Scan for the cell matching the given text and deliver its [x, y] coordinate at center. 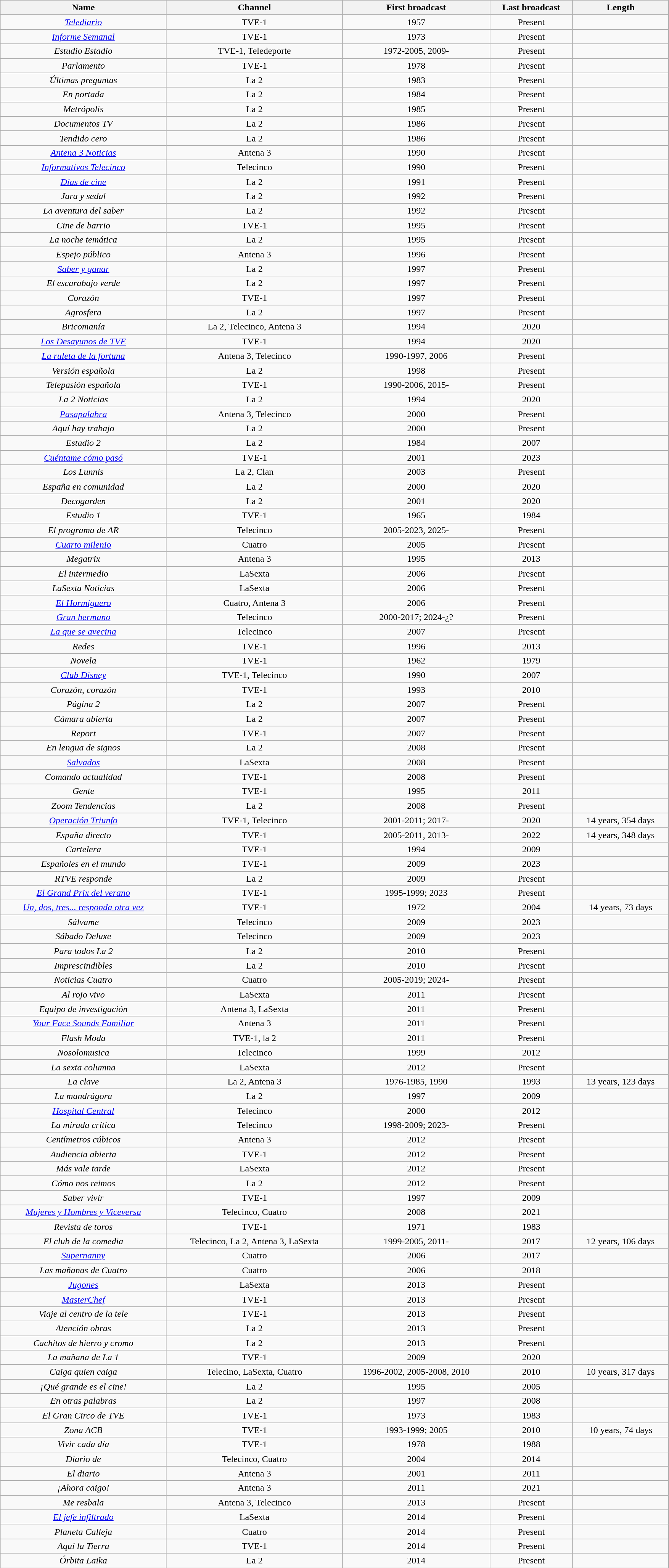
1979 [531, 661]
Más vale tarde [83, 1169]
2001-2011; 2017- [416, 820]
2003 [416, 472]
Flash Moda [83, 1038]
2005-2011, 2013- [416, 835]
Un, dos, tres... responda otra vez [83, 908]
Diario de [83, 1459]
Viaje al centro de la tele [83, 1314]
1999-2005, 2011- [416, 1241]
1972-2005, 2009- [416, 51]
En otras palabras [83, 1401]
2022 [531, 835]
Audiencia abierta [83, 1154]
Agrosfera [83, 312]
Tendido cero [83, 138]
Pasapalabra [83, 414]
1965 [416, 516]
10 years, 317 days [621, 1372]
2005-2023, 2025- [416, 530]
¡Qué grande es el cine! [83, 1386]
Página 2 [83, 704]
Antena 3 Noticias [83, 153]
Aquí hay trabajo [83, 429]
Me resbala [83, 1502]
Report [83, 733]
Versión española [83, 370]
Cuéntame cómo pasó [83, 458]
Informativos Telecinco [83, 167]
1972 [416, 908]
Documentos TV [83, 124]
Informe Semanal [83, 37]
14 years, 354 days [621, 820]
2018 [531, 1270]
La noche temática [83, 240]
1990-1997, 2006 [416, 356]
Telecino, LaSexta, Cuatro [254, 1372]
Bricomanía [83, 327]
Revista de toros [83, 1227]
Telecinco, La 2, Antena 3, LaSexta [254, 1241]
Operación Triunfo [83, 820]
Name [83, 8]
Metrópolis [83, 109]
Estudio Estadio [83, 51]
Cámara abierta [83, 719]
La ruleta de la fortuna [83, 356]
1999 [416, 1052]
Megatrix [83, 559]
Vivir cada día [83, 1444]
12 years, 106 days [621, 1241]
Telediario [83, 22]
Caiga quien caiga [83, 1372]
Sábado Deluxe [83, 937]
10 years, 74 days [621, 1430]
TVE-1, Teledeporte [254, 51]
Noticias Cuatro [83, 980]
1996-2002, 2005-2008, 2010 [416, 1372]
El diario [83, 1473]
RTVE responde [83, 878]
Corazón [83, 298]
Zona ACB [83, 1430]
La aventura del saber [83, 211]
1988 [531, 1444]
Al rojo vivo [83, 994]
Saber vivir [83, 1198]
Antena 3, LaSexta [254, 1009]
Gente [83, 791]
Cuatro, Antena 3 [254, 602]
14 years, 73 days [621, 908]
Cartelera [83, 849]
Telepasión española [83, 385]
Órbita Laika [83, 1560]
Equipo de investigación [83, 1009]
Your Face Sounds Familiar [83, 1023]
Últimas preguntas [83, 80]
El programa de AR [83, 530]
1991 [416, 182]
El Grand Prix del verano [83, 893]
La 2, Telecinco, Antena 3 [254, 327]
Zoom Tendencias [83, 806]
Corazón, corazón [83, 690]
Días de cine [83, 182]
Saber y ganar [83, 269]
La mañana de La 1 [83, 1358]
Estudio 1 [83, 516]
Hospital Central [83, 1111]
Planeta Calleja [83, 1531]
La sexta columna [83, 1067]
En portada [83, 95]
Supernanny [83, 1256]
El escarabajo verde [83, 283]
En lengua de signos [83, 748]
1971 [416, 1227]
First broadcast [416, 8]
La mirada crítica [83, 1125]
Club Disney [83, 675]
Decogarden [83, 501]
2000-2017; 2024-¿? [416, 617]
Centímetros cúbicos [83, 1140]
Los Lunnis [83, 472]
Cuarto milenio [83, 545]
Last broadcast [531, 8]
1990-2006, 2015- [416, 385]
Channel [254, 8]
Jugones [83, 1285]
Cachitos de hierro y cromo [83, 1343]
Novela [83, 661]
Atención obras [83, 1328]
1957 [416, 22]
Para todos La 2 [83, 951]
El jefe infiltrado [83, 1517]
1995-1999; 2023 [416, 893]
1998-2009; 2023- [416, 1125]
Jara y sedal [83, 196]
Aquí la Tierra [83, 1546]
España en comunidad [83, 487]
Españoles en el mundo [83, 864]
¡Ahora caigo! [83, 1488]
Estadio 2 [83, 443]
El Gran Circo de TVE [83, 1415]
España directo [83, 835]
1993-1999; 2005 [416, 1430]
La clave [83, 1081]
Los Desayunos de TVE [83, 341]
2005-2019; 2024- [416, 980]
Salvados [83, 762]
La 2, Antena 3 [254, 1081]
Mujeres y Hombres y Viceversa [83, 1212]
MasterChef [83, 1299]
Length [621, 8]
Sálvame [83, 922]
1998 [416, 370]
La 2, Clan [254, 472]
LaSexta Noticias [83, 588]
1976-1985, 1990 [416, 1081]
Las mañanas de Cuatro [83, 1270]
El intermedio [83, 574]
Imprescindibles [83, 966]
Parlamento [83, 66]
1985 [416, 109]
La que se avecina [83, 631]
Comando actualidad [83, 777]
El Hormiguero [83, 602]
Espejo público [83, 254]
Cómo nos reimos [83, 1183]
Nosolomusica [83, 1052]
Gran hermano [83, 617]
Redes [83, 646]
1962 [416, 661]
La mandrágora [83, 1096]
El club de la comedia [83, 1241]
13 years, 123 days [621, 1081]
Cine de barrio [83, 225]
14 years, 348 days [621, 835]
TVE-1, la 2 [254, 1038]
La 2 Noticias [83, 399]
